Detect which cell encompasses the target text, then output its (X, Y) center coordinate. 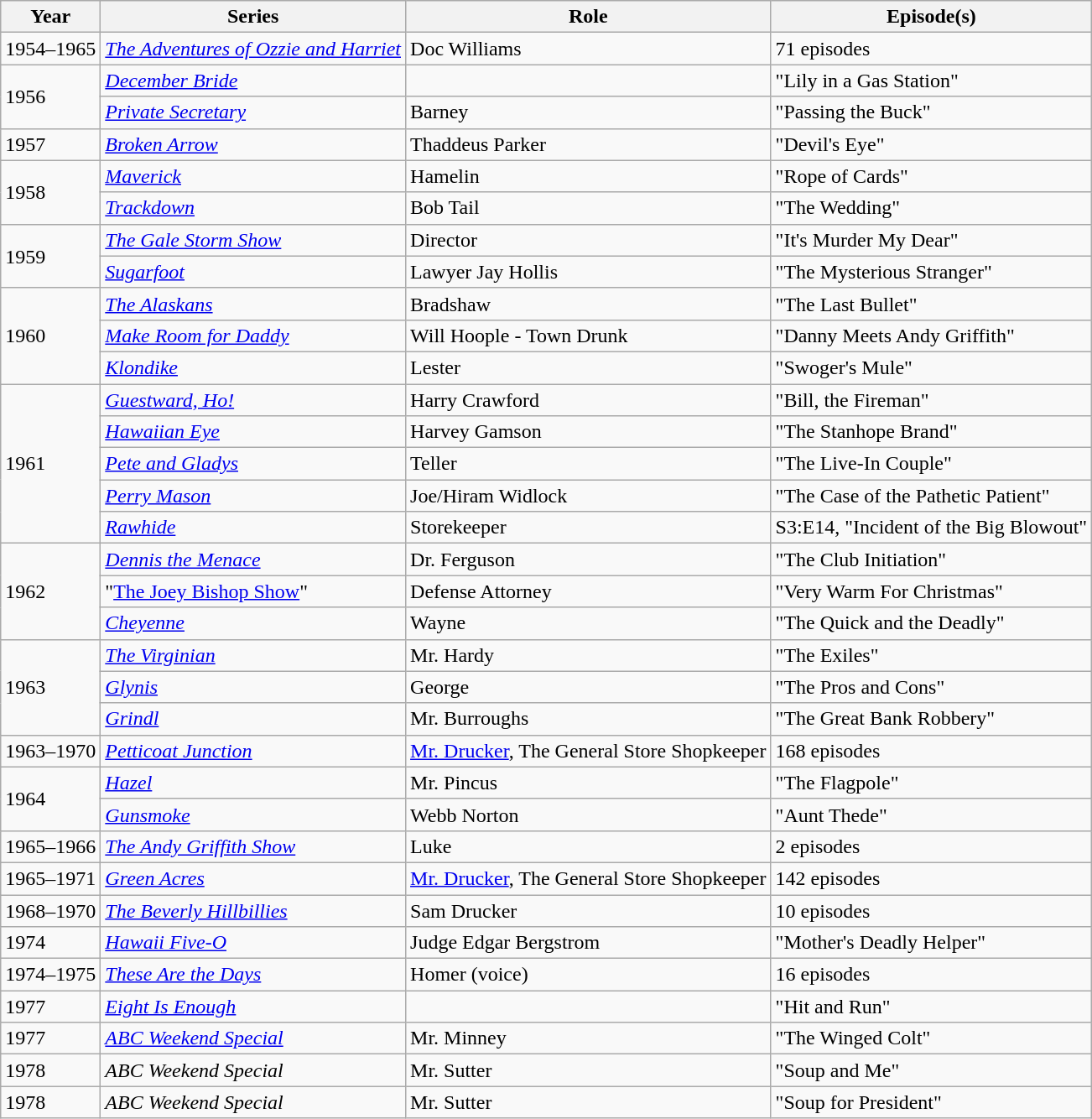
Will Hoople - Town Drunk (589, 336)
1958 (50, 192)
Trackdown (253, 208)
Hawaii Five-O (253, 943)
"The Winged Colt" (931, 1038)
The Alaskans (253, 304)
"Aunt Thede" (931, 815)
"The Live-In Couple" (931, 464)
"The Case of the Pathetic Patient" (931, 496)
1964 (50, 799)
"Danny Meets Andy Griffith" (931, 336)
Sam Drucker (589, 910)
Green Acres (253, 878)
The Virginian (253, 655)
Dr. Ferguson (589, 559)
Mr. Burroughs (589, 719)
"Soup for President" (931, 1102)
Perry Mason (253, 496)
Harvey Gamson (589, 432)
Webb Norton (589, 815)
1961 (50, 464)
Teller (589, 464)
"Soup and Me" (931, 1070)
Judge Edgar Bergstrom (589, 943)
Series (253, 17)
"It's Murder My Dear" (931, 240)
1965–1966 (50, 846)
"Rope of Cards" (931, 176)
The Beverly Hillbillies (253, 910)
"The Joey Bishop Show" (253, 591)
"The Exiles" (931, 655)
Lester (589, 367)
Thaddeus Parker (589, 144)
Harry Crawford (589, 400)
"Devil's Eye" (931, 144)
"The Last Bullet" (931, 304)
Mr. Hardy (589, 655)
Storekeeper (589, 528)
"Very Warm For Christmas" (931, 591)
Defense Attorney (589, 591)
16 episodes (931, 975)
Homer (voice) (589, 975)
Wayne (589, 623)
Private Secretary (253, 112)
Episode(s) (931, 17)
Role (589, 17)
Guestward, Ho! (253, 400)
Hamelin (589, 176)
"The Stanhope Brand" (931, 432)
"The Pros and Cons" (931, 687)
Pete and Gladys (253, 464)
"Bill, the Fireman" (931, 400)
1962 (50, 591)
George (589, 687)
Glynis (253, 687)
Bob Tail (589, 208)
71 episodes (931, 49)
Bradshaw (589, 304)
Rawhide (253, 528)
1965–1971 (50, 878)
"The Club Initiation" (931, 559)
"Hit and Run" (931, 1007)
1974–1975 (50, 975)
Mr. Pincus (589, 783)
10 episodes (931, 910)
"The Flagpole" (931, 783)
The Andy Griffith Show (253, 846)
Joe/Hiram Widlock (589, 496)
1960 (50, 336)
"Mother's Deadly Helper" (931, 943)
Luke (589, 846)
Mr. Minney (589, 1038)
"The Quick and the Deadly" (931, 623)
The Gale Storm Show (253, 240)
Hazel (253, 783)
Hawaiian Eye (253, 432)
"The Great Bank Robbery" (931, 719)
1963 (50, 687)
"The Mysterious Stranger" (931, 272)
Broken Arrow (253, 144)
142 episodes (931, 878)
Klondike (253, 367)
Petticoat Junction (253, 751)
Doc Williams (589, 49)
Maverick (253, 176)
Dennis the Menace (253, 559)
Grindl (253, 719)
Eight Is Enough (253, 1007)
1954–1965 (50, 49)
Lawyer Jay Hollis (589, 272)
Year (50, 17)
Sugarfoot (253, 272)
1974 (50, 943)
Gunsmoke (253, 815)
2 episodes (931, 846)
Barney (589, 112)
1968–1970 (50, 910)
1963–1970 (50, 751)
1957 (50, 144)
Director (589, 240)
1959 (50, 256)
December Bride (253, 81)
Cheyenne (253, 623)
These Are the Days (253, 975)
Make Room for Daddy (253, 336)
1956 (50, 96)
"The Wedding" (931, 208)
168 episodes (931, 751)
S3:E14, "Incident of the Big Blowout" (931, 528)
The Adventures of Ozzie and Harriet (253, 49)
"Lily in a Gas Station" (931, 81)
"Passing the Buck" (931, 112)
"Swoger's Mule" (931, 367)
